Provide the (X, Y) coordinate of the cell's center where the given text is located.  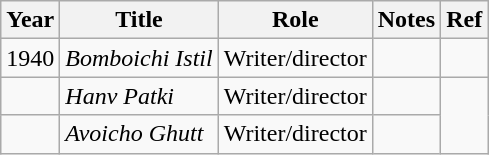
1940 (30, 58)
Avoicho Ghutt (139, 134)
Hanv Patki (139, 96)
Year (30, 20)
Ref (464, 20)
Bomboichi Istil (139, 58)
Role (295, 20)
Notes (406, 20)
Title (139, 20)
